Provide the (X, Y) coordinate of the cell's center where the given text is located.  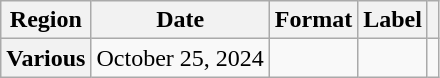
Region (46, 20)
Various (46, 58)
Label (393, 20)
Format (313, 20)
October 25, 2024 (180, 58)
Date (180, 20)
